Return (x, y) of the center of cell containing provided text 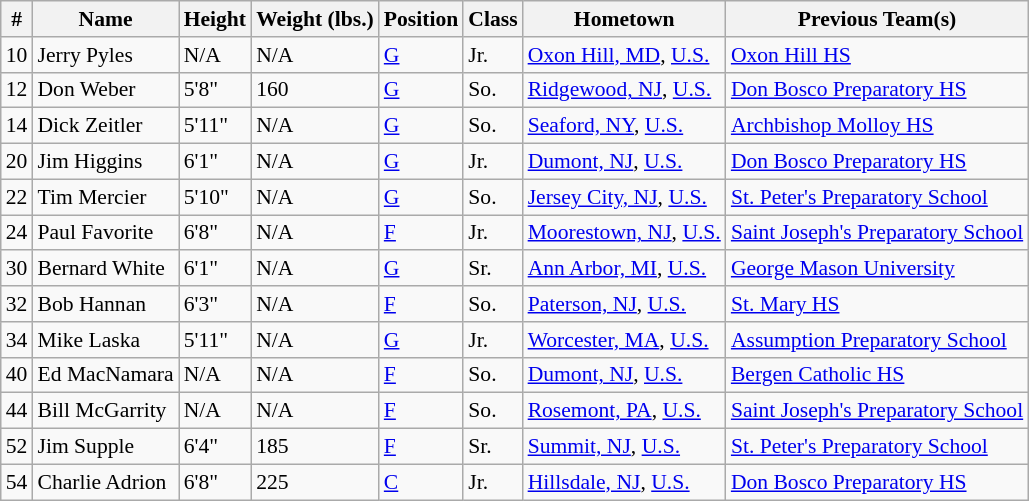
Jim Higgins (105, 162)
22 (17, 197)
Summit, NJ, U.S. (624, 447)
Tim Mercier (105, 197)
12 (17, 90)
Ed MacNamara (105, 375)
Jerry Pyles (105, 55)
32 (17, 304)
Bernard White (105, 269)
Bill McGarrity (105, 411)
Worcester, MA, U.S. (624, 340)
225 (315, 482)
Previous Team(s) (877, 19)
Jersey City, NJ, U.S. (624, 197)
Name (105, 19)
Assumption Preparatory School (877, 340)
Hometown (624, 19)
Paul Favorite (105, 233)
5'8" (215, 90)
Rosemont, PA, U.S. (624, 411)
160 (315, 90)
44 (17, 411)
George Mason University (877, 269)
Height (215, 19)
St. Mary HS (877, 304)
Mike Laska (105, 340)
Ann Arbor, MI, U.S. (624, 269)
Ridgewood, NJ, U.S. (624, 90)
Moorestown, NJ, U.S. (624, 233)
Jim Supple (105, 447)
185 (315, 447)
24 (17, 233)
Charlie Adrion (105, 482)
Hillsdale, NJ, U.S. (624, 482)
14 (17, 126)
Don Weber (105, 90)
6'3" (215, 304)
6'4" (215, 447)
40 (17, 375)
Bergen Catholic HS (877, 375)
34 (17, 340)
54 (17, 482)
Bob Hannan (105, 304)
10 (17, 55)
Oxon Hill, MD, U.S. (624, 55)
20 (17, 162)
Position (421, 19)
Paterson, NJ, U.S. (624, 304)
5'10" (215, 197)
Class (492, 19)
Oxon Hill HS (877, 55)
30 (17, 269)
Seaford, NY, U.S. (624, 126)
Weight (lbs.) (315, 19)
C (421, 482)
# (17, 19)
Dick Zeitler (105, 126)
52 (17, 447)
Archbishop Molloy HS (877, 126)
